Scan for the cell matching the given text and deliver its [X, Y] coordinate at center. 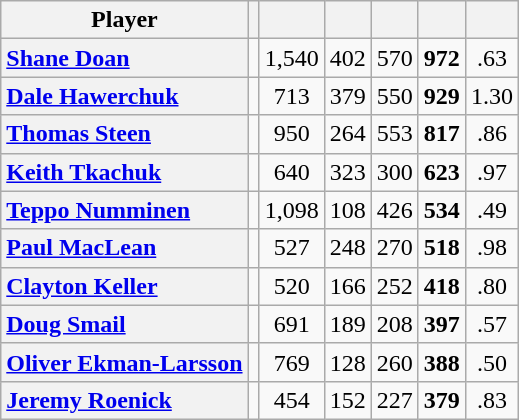
1,098 [292, 210]
388 [442, 362]
Doug Smail [124, 324]
.86 [492, 134]
418 [442, 286]
Clayton Keller [124, 286]
713 [292, 96]
691 [292, 324]
300 [394, 172]
166 [348, 286]
Paul MacLean [124, 248]
518 [442, 248]
1,540 [292, 58]
260 [394, 362]
527 [292, 248]
Jeremy Roenick [124, 400]
323 [348, 172]
128 [348, 362]
264 [348, 134]
Player [124, 20]
520 [292, 286]
1.30 [492, 96]
.98 [492, 248]
769 [292, 362]
Teppo Numminen [124, 210]
.80 [492, 286]
454 [292, 400]
108 [348, 210]
.97 [492, 172]
402 [348, 58]
Oliver Ekman-Larsson [124, 362]
189 [348, 324]
929 [442, 96]
.57 [492, 324]
Shane Doan [124, 58]
623 [442, 172]
Keith Tkachuk [124, 172]
972 [442, 58]
950 [292, 134]
Dale Hawerchuk [124, 96]
248 [348, 248]
252 [394, 286]
426 [394, 210]
.49 [492, 210]
270 [394, 248]
.63 [492, 58]
550 [394, 96]
570 [394, 58]
640 [292, 172]
227 [394, 400]
553 [394, 134]
397 [442, 324]
534 [442, 210]
Thomas Steen [124, 134]
.50 [492, 362]
152 [348, 400]
.83 [492, 400]
817 [442, 134]
208 [394, 324]
